From the cell containing the given text, extract its center point as (x, y) coordinate. 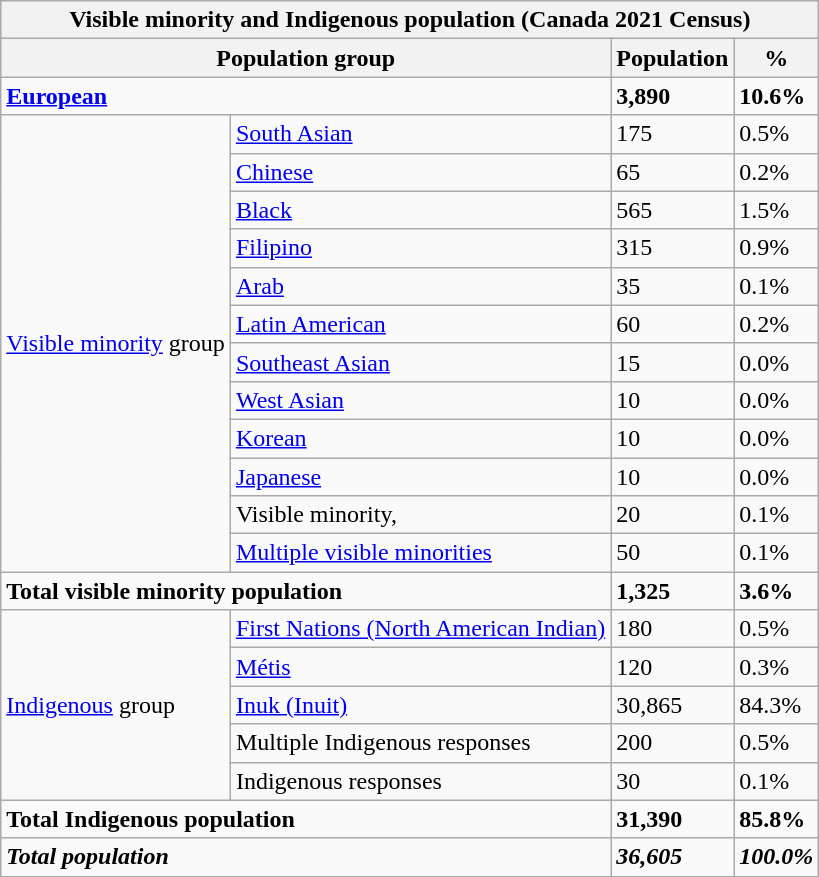
30 (672, 781)
Population (672, 58)
First Nations (North American Indian) (420, 629)
85.8% (776, 819)
Population group (306, 58)
Visible minority group (116, 344)
Chinese (420, 172)
84.3% (776, 705)
10.6% (776, 96)
35 (672, 286)
60 (672, 324)
Inuk (Inuit) (420, 705)
120 (672, 667)
180 (672, 629)
65 (672, 172)
50 (672, 553)
3,890 (672, 96)
Arab (420, 286)
15 (672, 362)
Korean (420, 438)
Total Indigenous population (306, 819)
0.3% (776, 667)
Métis (420, 667)
European (306, 96)
175 (672, 134)
Filipino (420, 248)
Visible minority and Indigenous population (Canada 2021 Census) (410, 20)
Total visible minority population (306, 591)
1,325 (672, 591)
3.6% (776, 591)
Latin American (420, 324)
31,390 (672, 819)
South Asian (420, 134)
Multiple visible minorities (420, 553)
Indigenous group (116, 705)
Visible minority, (420, 515)
Japanese (420, 477)
Total population (306, 857)
Indigenous responses (420, 781)
% (776, 58)
565 (672, 210)
200 (672, 743)
30,865 (672, 705)
315 (672, 248)
1.5% (776, 210)
West Asian (420, 400)
100.0% (776, 857)
Southeast Asian (420, 362)
0.9% (776, 248)
36,605 (672, 857)
20 (672, 515)
Black (420, 210)
Multiple Indigenous responses (420, 743)
